Capture the cell that displays the provided text and extract its [x, y] central coordinate. 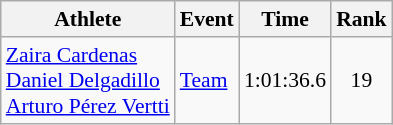
Team [207, 80]
Time [285, 19]
Zaira CardenasDaniel DelgadilloArturo Pérez Vertti [88, 80]
19 [362, 80]
Athlete [88, 19]
1:01:36.6 [285, 80]
Rank [362, 19]
Event [207, 19]
